Capture the cell that displays the provided text and extract its (x, y) central coordinate. 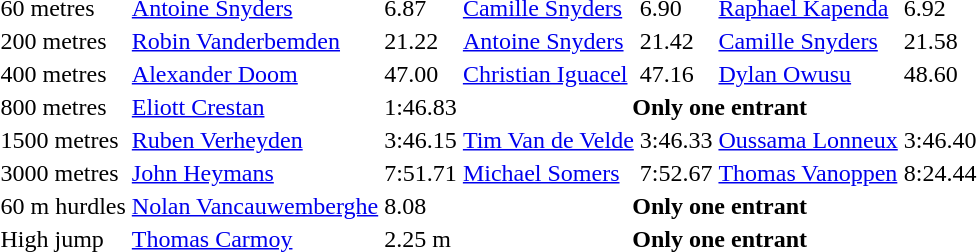
Ruben Verheyden (254, 140)
Oussama Lonneux (808, 140)
8.08 (421, 206)
7:52.67 (676, 173)
1:46.83 (421, 107)
Alexander Doom (254, 74)
Robin Vanderbemden (254, 41)
21.22 (421, 41)
47.00 (421, 74)
Christian Iguacel (548, 74)
21.42 (676, 41)
Thomas Vanoppen (808, 173)
Michael Somers (548, 173)
47.16 (676, 74)
7:51.71 (421, 173)
Camille Snyders (808, 41)
Tim Van de Velde (548, 140)
Antoine Snyders (548, 41)
Dylan Owusu (808, 74)
Nolan Vancauwemberghe (254, 206)
3:46.33 (676, 140)
John Heymans (254, 173)
Eliott Crestan (254, 107)
3:46.15 (421, 140)
